Output the (X, Y) coordinate of the center of the cell containing the given text.  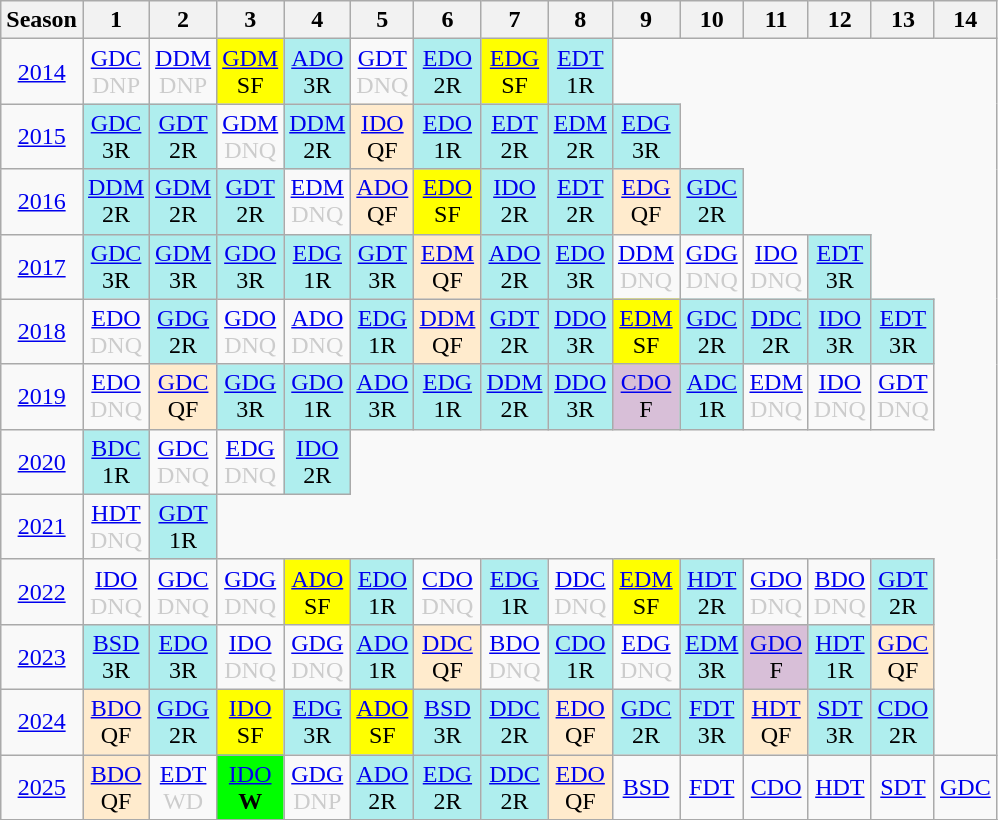
GDCDNP (116, 72)
HDT1R (840, 656)
GDM3R (184, 266)
ADOQF (382, 202)
GDC (965, 786)
CDO1R (580, 656)
ADC1R (712, 396)
2017 (42, 266)
HDTDNQ (116, 526)
7 (514, 20)
GDO3R (250, 266)
EDG2R (448, 786)
5 (382, 20)
3 (250, 20)
FDT (712, 786)
CDO (776, 786)
GDMDNQ (250, 136)
12 (840, 20)
SDT (902, 786)
6 (448, 20)
2018 (42, 332)
2020 (42, 462)
IDOSF (250, 722)
CDO2R (902, 722)
EDGQF (646, 202)
Season (42, 20)
GDT3R (382, 266)
DDMDNQ (646, 266)
EDGSF (514, 72)
2015 (42, 136)
GDT1R (184, 526)
2024 (42, 722)
2022 (42, 592)
1 (116, 20)
SDT3R (840, 722)
2019 (42, 396)
ADODNQ (318, 332)
IDOQF (382, 136)
8 (580, 20)
2014 (42, 72)
GDGDNP (318, 786)
CDOF (646, 396)
IDOW (250, 786)
ADO1R (382, 656)
HDTQF (776, 722)
HDT2R (712, 592)
HDT (840, 786)
GDMSF (250, 72)
IDO3R (840, 332)
2016 (42, 202)
2025 (42, 786)
GDO1R (318, 396)
13 (902, 20)
2023 (42, 656)
DDMDNP (184, 72)
14 (965, 20)
11 (776, 20)
CDODNQ (448, 592)
DDCQF (448, 656)
2 (184, 20)
EDOSF (448, 202)
EDO2R (448, 72)
FDT3R (712, 722)
EDTWD (184, 786)
4 (318, 20)
9 (646, 20)
BDC1R (116, 462)
EDT1R (580, 72)
GDG3R (250, 396)
EDM2R (580, 136)
BSD (646, 786)
EDM3R (712, 656)
DDCDNQ (580, 592)
DDMQF (448, 332)
2021 (42, 526)
GDM2R (184, 202)
GDOF (776, 656)
EDMQF (448, 266)
10 (712, 20)
